Locate the cell with the specified text and output its [X, Y] center coordinate. 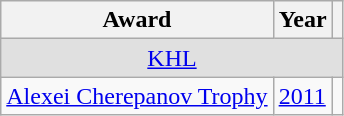
Year [302, 20]
Award [137, 20]
2011 [302, 96]
KHL [172, 58]
Alexei Cherepanov Trophy [137, 96]
